Identify which cell holds the provided text, then report its (x, y) central coordinate. 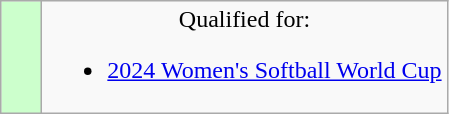
Qualified for:2024 Women's Softball World Cup (244, 58)
